Return the (X, Y) coordinate for the center point of the cell that contains the specified text.  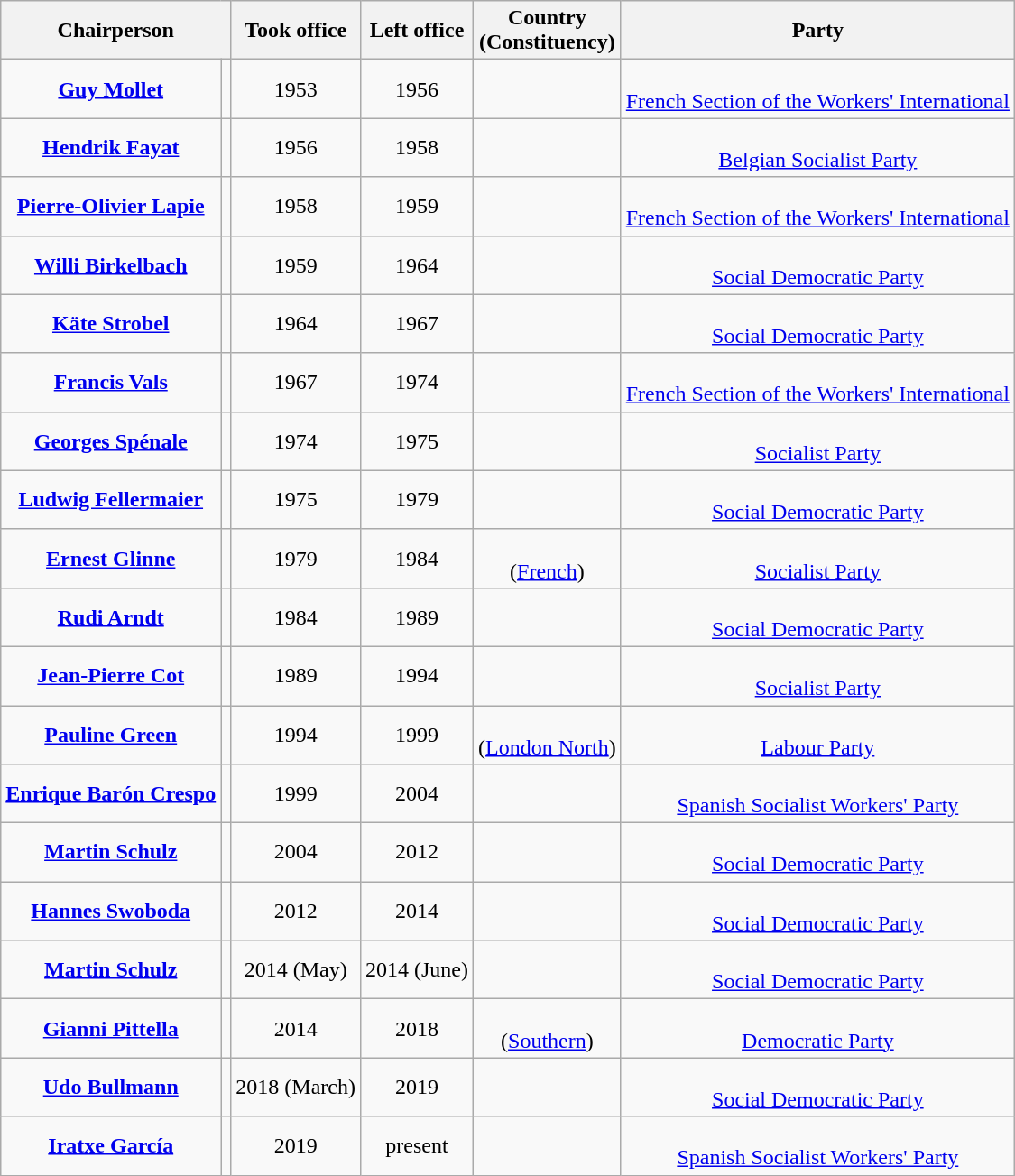
(French) (548, 558)
Guy Mollet (111, 88)
Hannes Swoboda (111, 912)
2014 (May) (296, 969)
2018 (417, 1029)
Belgian Socialist Party (817, 148)
Took office (296, 31)
Left office (417, 31)
Udo Bullmann (111, 1087)
Enrique Barón Crespo (111, 794)
Pauline Green (111, 735)
2018 (March) (296, 1087)
Hendrik Fayat (111, 148)
1953 (296, 88)
(London North) (548, 735)
Käte Strobel (111, 323)
Chairperson (115, 31)
Ernest Glinne (111, 558)
Francis Vals (111, 383)
(Southern) (548, 1029)
Party (817, 31)
Labour Party (817, 735)
Democratic Party (817, 1029)
Rudi Arndt (111, 617)
Pierre-Olivier Lapie (111, 206)
Jean-Pierre Cot (111, 675)
2014 (June) (417, 969)
Ludwig Fellermaier (111, 500)
Willi Birkelbach (111, 265)
Georges Spénale (111, 440)
Country(Constituency) (548, 31)
Gianni Pittella (111, 1029)
present (417, 1146)
Iratxe García (111, 1146)
